Pinpoint the cell where the given text exists, returning its (X, Y) midpoint coordinate. 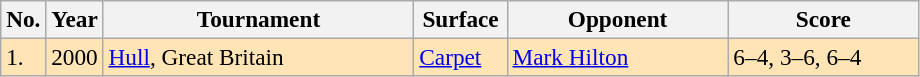
No. (24, 19)
Surface (460, 19)
6–4, 3–6, 6–4 (824, 57)
Carpet (460, 57)
1. (24, 57)
Hull, Great Britain (258, 57)
2000 (74, 57)
Opponent (618, 19)
Tournament (258, 19)
Score (824, 19)
Year (74, 19)
Mark Hilton (618, 57)
